Extract the (x, y) coordinate from the center of the cell holding the provided text.  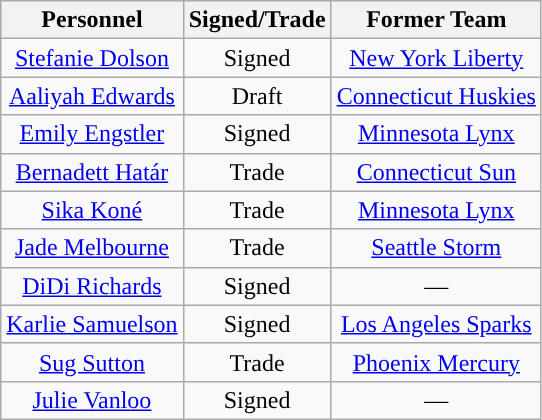
Emily Engstler (92, 134)
Jade Melbourne (92, 248)
Sika Koné (92, 210)
Karlie Samuelson (92, 324)
Julie Vanloo (92, 400)
Aaliyah Edwards (92, 96)
Personnel (92, 20)
DiDi Richards (92, 286)
Seattle Storm (436, 248)
Stefanie Dolson (92, 58)
Sug Sutton (92, 362)
Connecticut Huskies (436, 96)
New York Liberty (436, 58)
Los Angeles Sparks (436, 324)
Signed/Trade (257, 20)
Draft (257, 96)
Phoenix Mercury (436, 362)
Connecticut Sun (436, 172)
Former Team (436, 20)
Bernadett Határ (92, 172)
